Locate the cell with the specified text and output its [x, y] center coordinate. 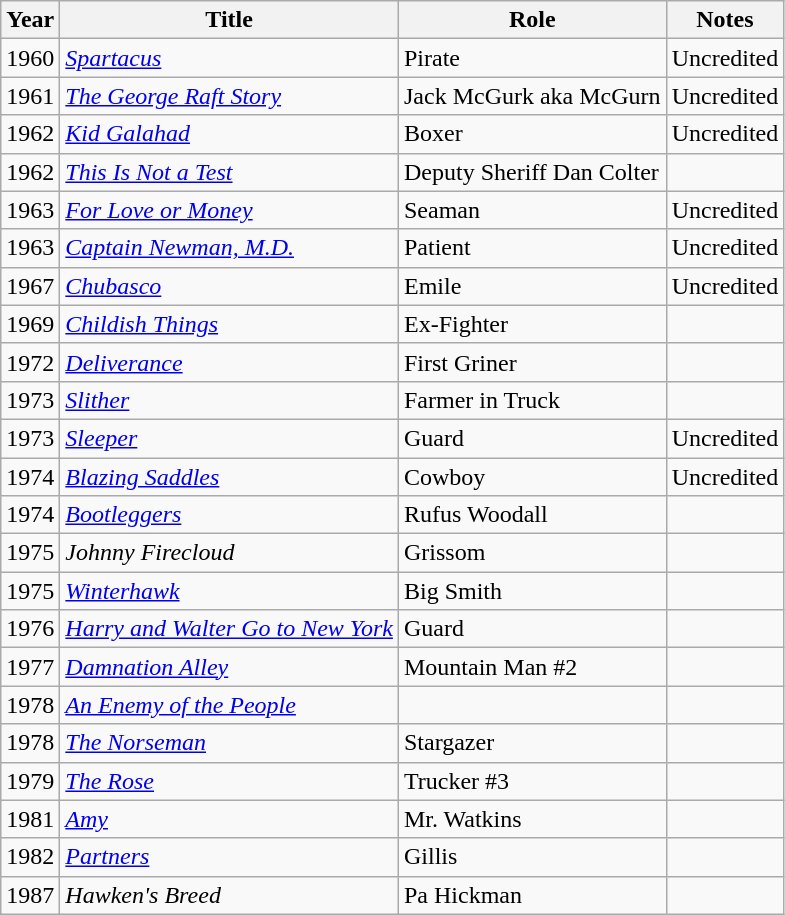
1987 [30, 895]
Boxer [532, 134]
Role [532, 20]
Notes [725, 20]
1972 [30, 362]
1981 [30, 819]
Mountain Man #2 [532, 667]
Winterhawk [230, 591]
Slither [230, 400]
Big Smith [532, 591]
Kid Galahad [230, 134]
For Love or Money [230, 210]
Spartacus [230, 58]
First Griner [532, 362]
Pa Hickman [532, 895]
Farmer in Truck [532, 400]
Chubasco [230, 286]
Jack McGurk aka McGurn [532, 96]
The George Raft Story [230, 96]
Amy [230, 819]
Grissom [532, 553]
This Is Not a Test [230, 172]
Ex-Fighter [532, 324]
Hawken's Breed [230, 895]
Stargazer [532, 743]
Emile [532, 286]
Harry and Walter Go to New York [230, 629]
Bootleggers [230, 515]
Deliverance [230, 362]
Damnation Alley [230, 667]
Blazing Saddles [230, 477]
Captain Newman, M.D. [230, 248]
Gillis [532, 857]
1976 [30, 629]
Seaman [532, 210]
Sleeper [230, 438]
Deputy Sheriff Dan Colter [532, 172]
Title [230, 20]
1977 [30, 667]
Year [30, 20]
1979 [30, 781]
An Enemy of the People [230, 705]
Partners [230, 857]
Johnny Firecloud [230, 553]
1982 [30, 857]
Rufus Woodall [532, 515]
The Rose [230, 781]
1967 [30, 286]
Cowboy [532, 477]
Patient [532, 248]
The Norseman [230, 743]
1961 [30, 96]
Pirate [532, 58]
1960 [30, 58]
Trucker #3 [532, 781]
Mr. Watkins [532, 819]
Childish Things [230, 324]
1969 [30, 324]
